Determine the [X, Y] coordinate at the center of the cell enclosing the given text.  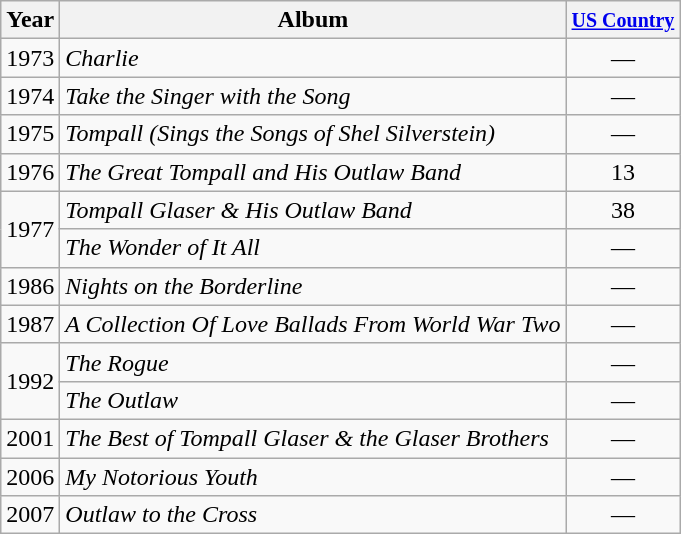
My Notorious Youth [313, 477]
Charlie [313, 58]
Take the Singer with the Song [313, 96]
38 [623, 210]
1992 [30, 381]
1977 [30, 229]
1987 [30, 324]
US Country [623, 20]
1975 [30, 134]
The Best of Tompall Glaser & the Glaser Brothers [313, 438]
A Collection Of Love Ballads From World War Two [313, 324]
The Great Tompall and His Outlaw Band [313, 172]
Tompall (Sings the Songs of Shel Silverstein) [313, 134]
The Rogue [313, 362]
13 [623, 172]
1974 [30, 96]
1973 [30, 58]
Album [313, 20]
Tompall Glaser & His Outlaw Band [313, 210]
Outlaw to the Cross [313, 515]
1986 [30, 286]
1976 [30, 172]
2007 [30, 515]
Nights on the Borderline [313, 286]
The Wonder of It All [313, 248]
The Outlaw [313, 400]
2001 [30, 438]
Year [30, 20]
2006 [30, 477]
